For the text-containing cell, return its midpoint in [X, Y] coordinate format. 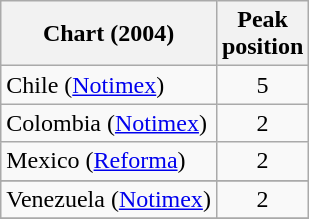
Chile (Notimex) [109, 85]
Chart (2004) [109, 34]
Colombia (Notimex) [109, 123]
Mexico (Reforma) [109, 161]
Venezuela (Notimex) [109, 199]
5 [262, 85]
Peakposition [262, 34]
